Return (x, y) of the center of cell containing provided text 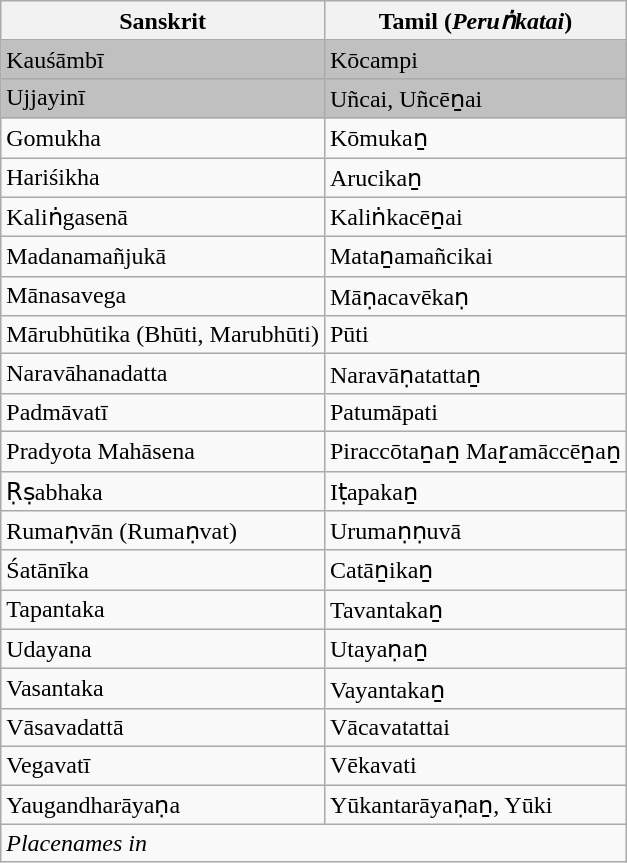
Śatānīka (163, 570)
Patumāpati (475, 412)
Utayaṇaṉ (475, 649)
Rumaṇvān (Rumaṇvat) (163, 531)
Urumaṇṇuvā (475, 531)
Vācavatattai (475, 727)
Pūti (475, 335)
Catāṉikaṉ (475, 570)
Iṭapakaṉ (475, 491)
Arucikaṉ (475, 178)
Tamil (Peruṅkatai) (475, 21)
Vayantakaṉ (475, 689)
Uñcai, Uñcēṉai (475, 98)
Kauśāmbī (163, 59)
Vāsavadattā (163, 727)
Yaugandharāyaṇa (163, 804)
Ujjayinī (163, 98)
Gomukha (163, 138)
Kaliṅkacēṉai (475, 217)
Kōcampi (475, 59)
Sanskrit (163, 21)
Mārubhūtika (Bhūti, Marubhūti) (163, 335)
Naravāhanadatta (163, 374)
Hariśikha (163, 178)
Vegavatī (163, 765)
Naravāṇatattaṉ (475, 374)
Udayana (163, 649)
Māṇacavēkaṇ (475, 296)
Yūkantarāyaṇaṉ, Yūki (475, 804)
Piraccōtaṉaṉ Maṟamāccēṉaṉ (475, 451)
Ṛṣabhaka (163, 491)
Placenames in (314, 843)
Vēkavati (475, 765)
Madanamañjukā (163, 257)
Pradyota Mahāsena (163, 451)
Padmāvatī (163, 412)
Mataṉamañcikai (475, 257)
Kōmukaṉ (475, 138)
Mānasavega (163, 296)
Vasantaka (163, 689)
Tapantaka (163, 610)
Tavantakaṉ (475, 610)
Kaliṅgasenā (163, 217)
